Scan for the cell matching the given text and deliver its (X, Y) coordinate at center. 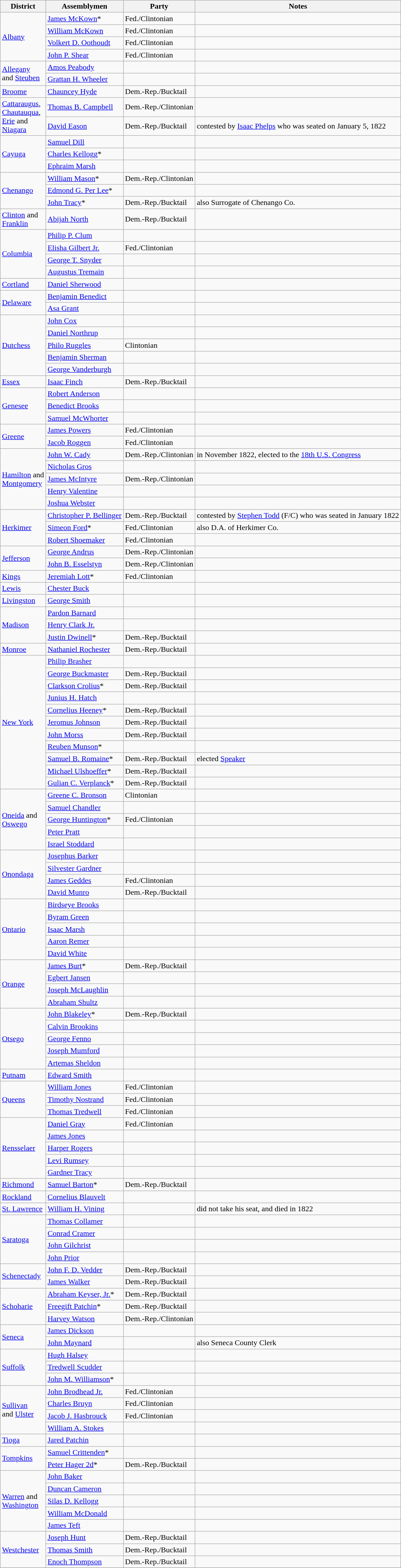
Samuel McWhorter (84, 418)
Duncan Cameron (84, 1489)
Samuel Chandler (84, 807)
George Andrus (84, 552)
Kings (23, 576)
John F. D. Vedder (84, 1270)
Ephraim Marsh (84, 166)
Jeromus Johnson (84, 722)
Aaron Remer (84, 941)
Michael Ulshoeffer* (84, 771)
Abraham Keyser, Jr.* (84, 1294)
Conrad Cramer (84, 1233)
Chauncey Hyde (84, 91)
Benjamin Benedict (84, 296)
Cortland (23, 284)
David White (84, 953)
Josephus Barker (84, 856)
George Smith (84, 601)
Clarkson Crolius* (84, 686)
Chenango (23, 190)
James Jones (84, 1136)
Samuel Dill (84, 142)
George T. Snyder (84, 260)
Abraham Shultz (84, 1002)
Samuel Barton* (84, 1185)
Pardon Barnard (84, 613)
Party (159, 6)
Jared Patchin (84, 1440)
Assemblymen (84, 6)
Benedict Brooks (84, 406)
District (23, 6)
Cornelius Blauvelt (84, 1197)
Lewis (23, 589)
George Buckmaster (84, 674)
also D.A. of Herkimer Co. (298, 527)
Otsego (23, 1039)
Timothy Nostrand (84, 1099)
Reuben Munson* (84, 746)
Robert Shoemaker (84, 540)
Edward Smith (84, 1075)
New York (23, 722)
contested by Stephen Todd (F/C) who was seated in January 1822 (298, 515)
Joseph Hunt (84, 1537)
Suffolk (23, 1367)
Junius H. Hatch (84, 698)
Joseph Mumford (84, 1051)
in November 1822, elected to the 18th U.S. Congress (298, 455)
John Gilchrist (84, 1245)
Grattan H. Wheeler (84, 79)
Jacob J. Hasbrouck (84, 1416)
Columbia (23, 254)
Orange (23, 984)
Putnam (23, 1075)
William Mason* (84, 178)
Philip Brasher (84, 661)
John Brodhead Jr. (84, 1392)
William McKown (84, 31)
David Eason (84, 126)
Silas D. Kellogg (84, 1501)
Sullivan and Ulster (23, 1410)
Richmond (23, 1185)
Tioga (23, 1440)
Greene (23, 436)
James Burt* (84, 966)
Philo Ruggles (84, 345)
James Geddes (84, 880)
Clinton and Franklin (23, 219)
Byram Green (84, 917)
Amos Peabody (84, 67)
Artemas Sheldon (84, 1063)
William A. Stokes (84, 1428)
Christopher P. Bellinger (84, 515)
Tredwell Scudder (84, 1367)
Nicholas Gros (84, 467)
Herkimer (23, 527)
John Tracy* (84, 203)
John M. Williamson* (84, 1379)
John Blakeley* (84, 1014)
Harvey Watson (84, 1318)
Warren and Washington (23, 1501)
James Powers (84, 430)
did not take his seat, and died in 1822 (298, 1209)
James McKown* (84, 19)
Robert Anderson (84, 394)
Charles Bruyn (84, 1404)
John Baker (84, 1477)
Daniel Sherwood (84, 284)
Ontario (23, 929)
Enoch Thompson (84, 1562)
Schenectady (23, 1276)
Jacob Roggen (84, 442)
Isaac Finch (84, 381)
William Jones (84, 1087)
Rensselaer (23, 1148)
Thomas Collamer (84, 1221)
Henry Clark Jr. (84, 625)
James Dickson (84, 1330)
Peter Pratt (84, 832)
Gulian C. Verplanck* (84, 783)
Madison (23, 625)
William H. Vining (84, 1209)
Benjamin Sherman (84, 357)
John Cox (84, 321)
Cattaraugus, Chautauqua, Erie and Niagara (23, 116)
Chester Buck (84, 589)
Westchester (23, 1549)
Greene C. Bronson (84, 795)
Allegany and Steuben (23, 73)
Oneida and Oswego (23, 820)
also Surrogate of Chenango Co. (298, 203)
Hamilton and Montgomery (23, 479)
Thomas Smith (84, 1549)
Dutchess (23, 345)
Tompkins (23, 1458)
John Morss (84, 734)
James Walker (84, 1282)
Genesee (23, 406)
Gardner Tracy (84, 1173)
Henry Valentine (84, 491)
Egbert Jansen (84, 978)
Peter Hager 2d* (84, 1464)
Samuel Crittenden* (84, 1452)
John B. Esselstyn (84, 564)
George Fenno (84, 1039)
Broome (23, 91)
Silvester Gardner (84, 868)
Volkert D. Oothoudt (84, 43)
Albany (23, 37)
Philip P. Clum (84, 236)
Charles Kellogg* (84, 154)
Simeon Ford* (84, 527)
Notes (298, 6)
Thomas Tredwell (84, 1112)
Queens (23, 1099)
Schoharie (23, 1306)
James McIntyre (84, 479)
Monroe (23, 649)
John Prior (84, 1258)
Onondaga (23, 874)
Daniel Gray (84, 1124)
Essex (23, 381)
John P. Shear (84, 55)
Calvin Brookins (84, 1026)
Elisha Gilbert Jr. (84, 248)
contested by Isaac Phelps who was seated on January 5, 1822 (298, 126)
Nathaniel Rochester (84, 649)
Justin Dwinell* (84, 637)
Livingston (23, 601)
Jeremiah Lott* (84, 576)
Joshua Webster (84, 503)
Cayuga (23, 154)
Israel Stoddard (84, 844)
David Munro (84, 893)
James Teft (84, 1525)
Rockland (23, 1197)
Levi Rumsey (84, 1160)
Freegift Patchin* (84, 1306)
Abijah North (84, 219)
George Huntington* (84, 820)
Daniel Northrup (84, 333)
Hugh Halsey (84, 1355)
Cornelius Heeney* (84, 710)
Saratoga (23, 1239)
Augustus Tremain (84, 272)
elected Speaker (298, 759)
Joseph McLaughlin (84, 990)
Seneca (23, 1337)
Birdseye Brooks (84, 905)
William McDonald (84, 1513)
Asa Grant (84, 308)
Edmond G. Per Lee* (84, 191)
John W. Cady (84, 455)
St. Lawrence (23, 1209)
Thomas B. Campbell (84, 107)
Delaware (23, 302)
Jefferson (23, 558)
also Seneca County Clerk (298, 1343)
George Vanderburgh (84, 369)
Harper Rogers (84, 1148)
John Maynard (84, 1343)
Samuel B. Romaine* (84, 759)
Isaac Marsh (84, 929)
